Capture the cell that displays the provided text and extract its (X, Y) central coordinate. 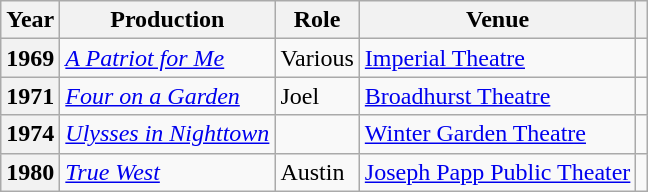
1980 (30, 172)
Ulysses in Nighttown (168, 134)
Austin (317, 172)
1969 (30, 58)
Winter Garden Theatre (498, 134)
A Patriot for Me (168, 58)
Joseph Papp Public Theater (498, 172)
Imperial Theatre (498, 58)
Role (317, 20)
Production (168, 20)
Broadhurst Theatre (498, 96)
Year (30, 20)
Various (317, 58)
1974 (30, 134)
Four on a Garden (168, 96)
Venue (498, 20)
Joel (317, 96)
True West (168, 172)
1971 (30, 96)
